Capture the cell that displays the provided text and extract its (x, y) central coordinate. 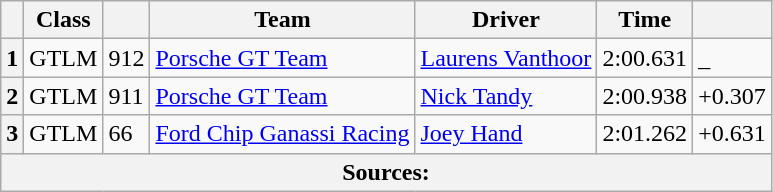
+0.307 (732, 96)
+0.631 (732, 134)
Time (645, 20)
911 (126, 96)
1 (12, 58)
912 (126, 58)
2:01.262 (645, 134)
66 (126, 134)
Nick Tandy (506, 96)
Ford Chip Ganassi Racing (282, 134)
Joey Hand (506, 134)
Laurens Vanthoor (506, 58)
2:00.631 (645, 58)
Team (282, 20)
Class (64, 20)
_ (732, 58)
Driver (506, 20)
Sources: (386, 172)
2 (12, 96)
2:00.938 (645, 96)
3 (12, 134)
